Detect which cell encompasses the target text, then output its [X, Y] center coordinate. 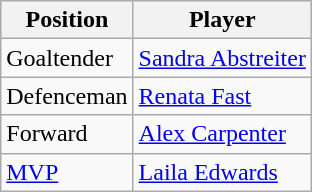
Player [222, 20]
Sandra Abstreiter [222, 58]
Renata Fast [222, 96]
Goaltender [67, 58]
Laila Edwards [222, 172]
Forward [67, 134]
Alex Carpenter [222, 134]
Position [67, 20]
MVP [67, 172]
Defenceman [67, 96]
